From the cell containing the given text, extract its center point as (X, Y) coordinate. 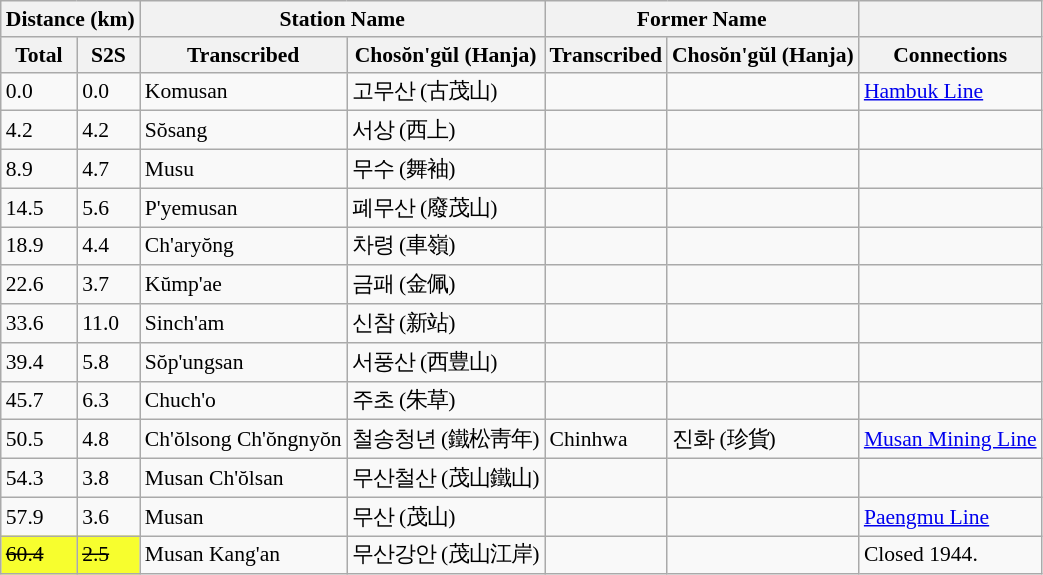
54.3 (39, 478)
8.9 (39, 170)
무산강안 (茂山江岸) (446, 556)
3.6 (108, 516)
18.9 (39, 246)
서풍산 (西豊山) (446, 362)
33.6 (39, 324)
5.6 (108, 208)
3.7 (108, 286)
Chuch'o (244, 400)
2.5 (108, 556)
P'yemusan (244, 208)
Sinch'am (244, 324)
서상 (西上) (446, 130)
무수 (舞袖) (446, 170)
진화 (珍貨) (763, 440)
주초 (朱草) (446, 400)
6.3 (108, 400)
Sŏp'ungsan (244, 362)
Musan (244, 516)
신참 (新站) (446, 324)
금패 (金佩) (446, 286)
14.5 (39, 208)
Sŏsang (244, 130)
Chinhwa (605, 440)
Musu (244, 170)
무산철산 (茂山鐵山) (446, 478)
57.9 (39, 516)
4.4 (108, 246)
Musan Mining Line (950, 440)
4.7 (108, 170)
폐무산 (廢茂山) (446, 208)
22.6 (39, 286)
Paengmu Line (950, 516)
60.4 (39, 556)
철송청년 (鐵松靑年) (446, 440)
Ch'ŏlsong Ch'ŏngnyŏn (244, 440)
Station Name (342, 19)
Ch'aryŏng (244, 246)
차령 (車嶺) (446, 246)
Distance (km) (70, 19)
Musan Ch'ŏlsan (244, 478)
S2S (108, 55)
39.4 (39, 362)
3.8 (108, 478)
11.0 (108, 324)
무산 (茂山) (446, 516)
Hambuk Line (950, 92)
Musan Kang'an (244, 556)
Connections (950, 55)
5.8 (108, 362)
Total (39, 55)
Former Name (701, 19)
Closed 1944. (950, 556)
45.7 (39, 400)
50.5 (39, 440)
4.8 (108, 440)
Komusan (244, 92)
Kŭmp'ae (244, 286)
고무산 (古茂山) (446, 92)
